Extract the [X, Y] coordinate from the center of the cell holding the provided text.  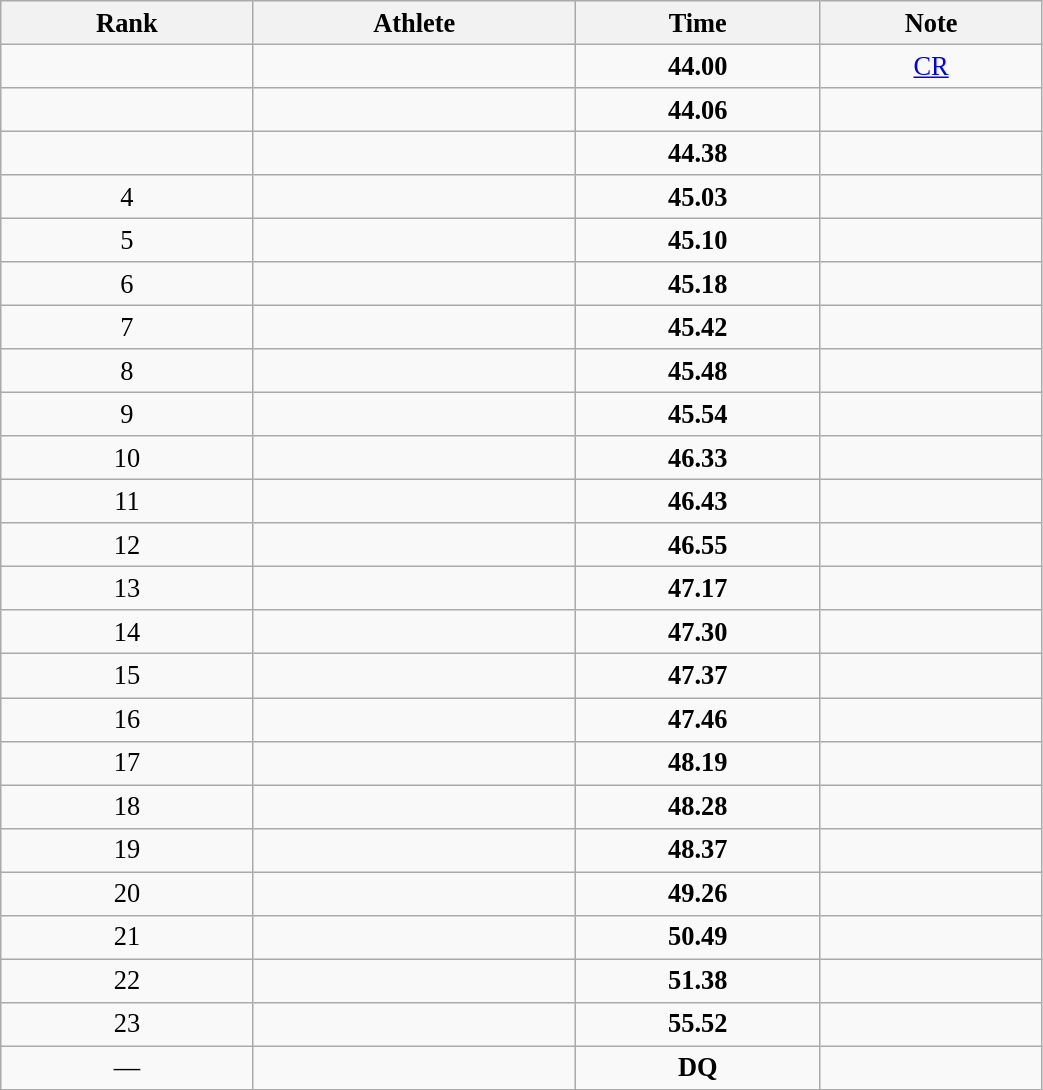
45.48 [698, 371]
— [127, 1067]
8 [127, 371]
14 [127, 632]
44.06 [698, 109]
15 [127, 676]
11 [127, 501]
45.10 [698, 240]
47.46 [698, 719]
48.28 [698, 806]
47.37 [698, 676]
21 [127, 937]
DQ [698, 1067]
45.03 [698, 197]
19 [127, 850]
5 [127, 240]
Time [698, 22]
16 [127, 719]
13 [127, 588]
9 [127, 414]
45.42 [698, 327]
48.37 [698, 850]
20 [127, 893]
49.26 [698, 893]
44.00 [698, 66]
50.49 [698, 937]
46.55 [698, 545]
Rank [127, 22]
46.33 [698, 458]
48.19 [698, 763]
22 [127, 980]
6 [127, 284]
12 [127, 545]
7 [127, 327]
Athlete [414, 22]
Note [931, 22]
10 [127, 458]
44.38 [698, 153]
17 [127, 763]
18 [127, 806]
CR [931, 66]
23 [127, 1024]
51.38 [698, 980]
45.54 [698, 414]
47.30 [698, 632]
47.17 [698, 588]
46.43 [698, 501]
45.18 [698, 284]
4 [127, 197]
55.52 [698, 1024]
